Determine the (x, y) coordinate at the center of the cell enclosing the given text.  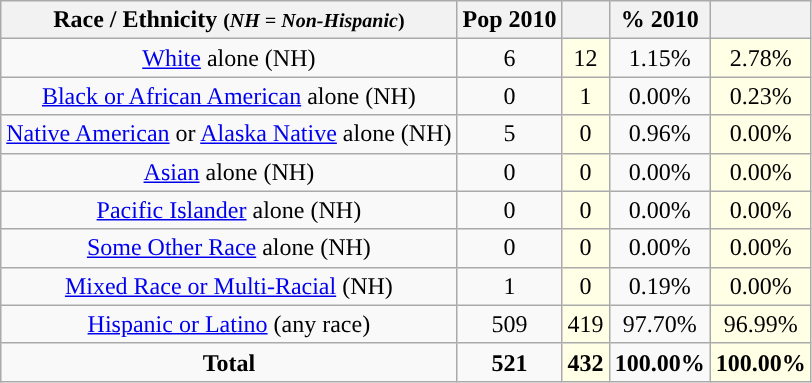
Pop 2010 (510, 20)
White alone (NH) (229, 58)
Mixed Race or Multi-Racial (NH) (229, 286)
Total (229, 362)
419 (586, 324)
6 (510, 58)
Some Other Race alone (NH) (229, 248)
Asian alone (NH) (229, 172)
0.23% (760, 96)
432 (586, 362)
% 2010 (660, 20)
Pacific Islander alone (NH) (229, 210)
12 (586, 58)
Hispanic or Latino (any race) (229, 324)
97.70% (660, 324)
509 (510, 324)
1.15% (660, 58)
0.19% (660, 286)
5 (510, 134)
Race / Ethnicity (NH = Non-Hispanic) (229, 20)
Black or African American alone (NH) (229, 96)
521 (510, 362)
96.99% (760, 324)
Native American or Alaska Native alone (NH) (229, 134)
2.78% (760, 58)
0.96% (660, 134)
